Provide the (X, Y) coordinate of the cell's center where the given text is located.  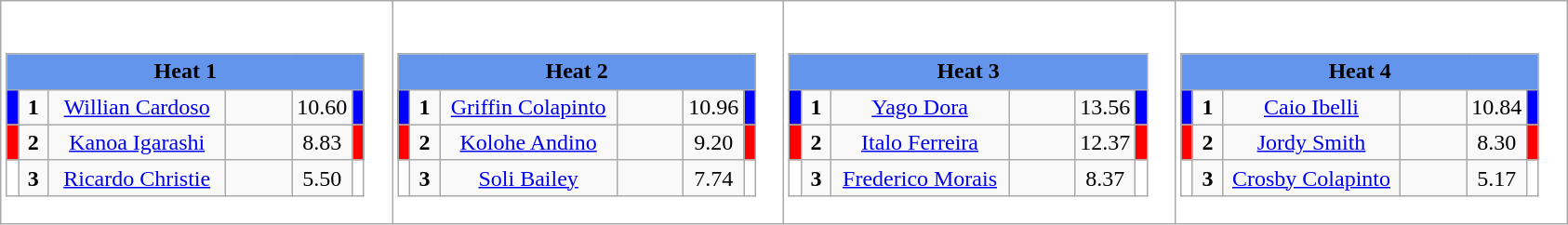
8.83 (322, 142)
Heat 1 1 Willian Cardoso 10.60 2 Kanoa Igarashi 8.83 3 Ricardo Christie 5.50 (197, 112)
Heat 4 1 Caio Ibelli 10.84 2 Jordy Smith 8.30 3 Crosby Colapinto 5.17 (1371, 112)
10.84 (1497, 107)
7.74 (714, 178)
10.96 (714, 107)
13.56 (1105, 107)
Frederico Morais (921, 178)
Kolohe Andino (528, 142)
9.20 (714, 142)
Soli Bailey (528, 178)
Jordy Smith (1311, 142)
5.17 (1497, 178)
12.37 (1105, 142)
Heat 3 1 Yago Dora 13.56 2 Italo Ferreira 12.37 3 Frederico Morais 8.37 (980, 112)
Caio Ibelli (1311, 107)
Willian Cardoso (138, 107)
Heat 2 (577, 72)
Heat 1 (185, 72)
Yago Dora (921, 107)
8.30 (1497, 142)
Ricardo Christie (138, 178)
Griffin Colapinto (528, 107)
Heat 3 (968, 72)
Heat 2 1 Griffin Colapinto 10.96 2 Kolohe Andino 9.20 3 Soli Bailey 7.74 (588, 112)
Crosby Colapinto (1311, 178)
Kanoa Igarashi (138, 142)
Italo Ferreira (921, 142)
Heat 4 (1360, 72)
5.50 (322, 178)
8.37 (1105, 178)
10.60 (322, 107)
